Capture the cell that displays the provided text and extract its (X, Y) central coordinate. 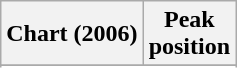
Peakposition (189, 34)
Chart (2006) (72, 34)
